Find where the given text appears and provide that cell's center as (x, y) coordinate. 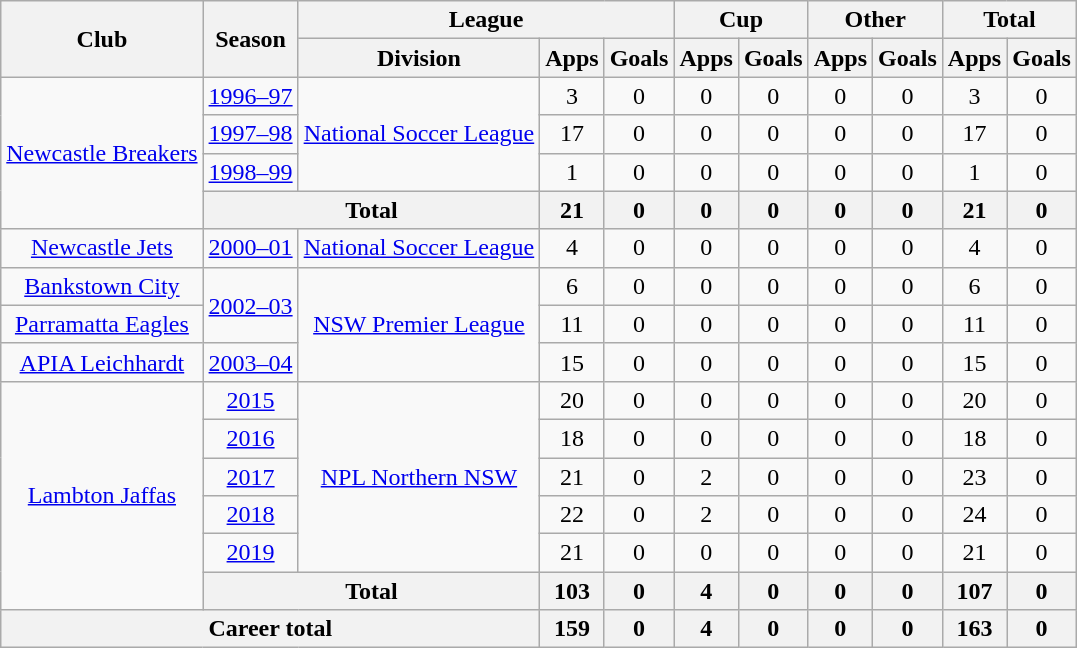
APIA Leichhardt (102, 362)
League (486, 20)
159 (572, 629)
2000–01 (250, 248)
NSW Premier League (419, 324)
107 (974, 591)
Newcastle Breakers (102, 153)
23 (974, 477)
NPL Northern NSW (419, 476)
1998–99 (250, 172)
Bankstown City (102, 286)
2015 (250, 400)
1996–97 (250, 96)
24 (974, 515)
2017 (250, 477)
103 (572, 591)
Cup (741, 20)
Division (419, 58)
Lambton Jaffas (102, 495)
2002–03 (250, 305)
2016 (250, 438)
2019 (250, 553)
Career total (270, 629)
Other (875, 20)
2003–04 (250, 362)
Club (102, 39)
Newcastle Jets (102, 248)
2018 (250, 515)
1997–98 (250, 134)
22 (572, 515)
Season (250, 39)
Parramatta Eagles (102, 324)
163 (974, 629)
